Return [X, Y] of the center of cell containing provided text 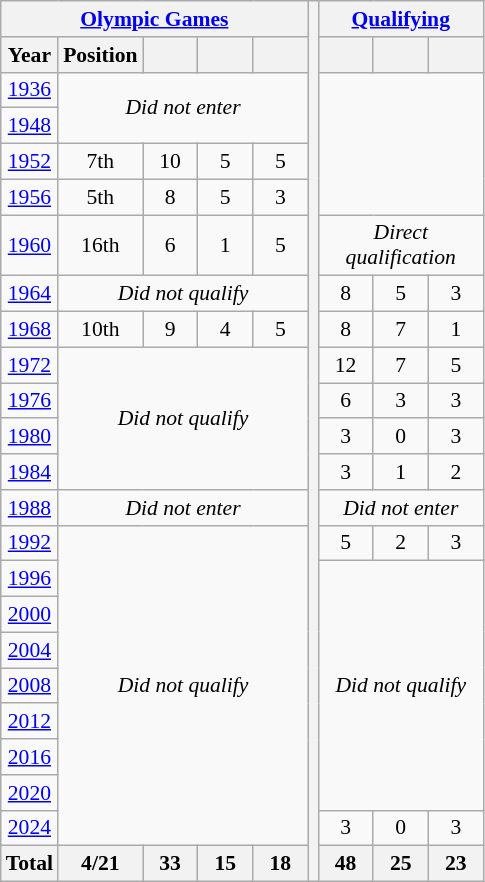
25 [400, 864]
Olympic Games [154, 19]
1984 [30, 472]
16th [100, 246]
2004 [30, 650]
5th [100, 197]
18 [280, 864]
2012 [30, 722]
2008 [30, 686]
Year [30, 55]
23 [456, 864]
1968 [30, 330]
33 [170, 864]
9 [170, 330]
2016 [30, 757]
Position [100, 55]
1976 [30, 401]
4 [226, 330]
48 [346, 864]
15 [226, 864]
2000 [30, 615]
1948 [30, 126]
12 [346, 365]
4/21 [100, 864]
Total [30, 864]
1964 [30, 294]
10 [170, 162]
1992 [30, 543]
2020 [30, 793]
1956 [30, 197]
1936 [30, 90]
Qualifying [400, 19]
1996 [30, 579]
Direct qualification [400, 246]
1972 [30, 365]
7th [100, 162]
2024 [30, 828]
1980 [30, 437]
1952 [30, 162]
1988 [30, 508]
10th [100, 330]
1960 [30, 246]
